Pinpoint the cell where the given text exists, returning its [x, y] midpoint coordinate. 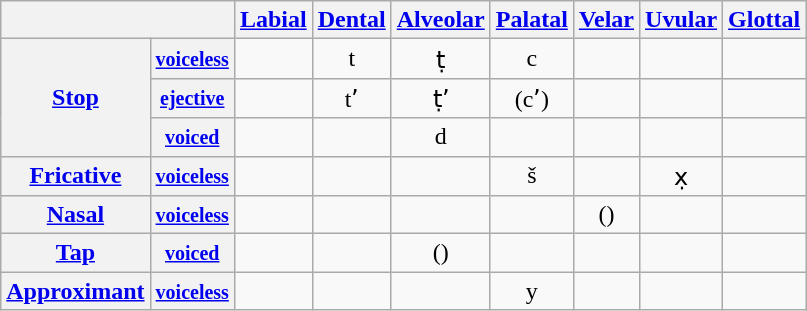
Fricative [76, 176]
x̣ [682, 176]
Glottal [764, 20]
Velar [606, 20]
t [352, 59]
y [532, 291]
tʼ [352, 98]
ṭ [440, 59]
c [532, 59]
ṭʼ [440, 98]
Uvular [682, 20]
Approximant [76, 291]
(cʼ) [532, 98]
Stop [76, 98]
Alveolar [440, 20]
š [532, 176]
Labial [273, 20]
Palatal [532, 20]
d [440, 137]
Dental [352, 20]
ejective [192, 98]
Tap [76, 253]
Nasal [76, 215]
